For the text-containing cell, return its midpoint in (x, y) coordinate format. 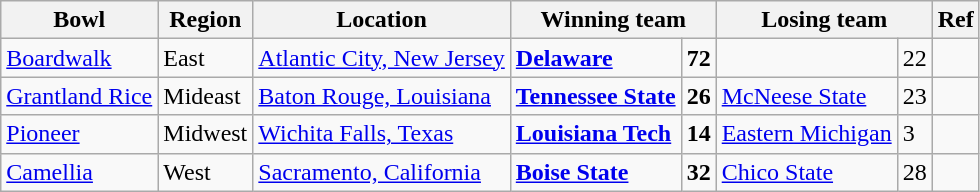
Atlantic City, New Jersey (382, 58)
Chico State (806, 172)
Pioneer (80, 134)
Midwest (206, 134)
West (206, 172)
Eastern Michigan (806, 134)
Baton Rouge, Louisiana (382, 96)
14 (698, 134)
Wichita Falls, Texas (382, 134)
72 (698, 58)
Boardwalk (80, 58)
Sacramento, California (382, 172)
Delaware (596, 58)
Camellia (80, 172)
East (206, 58)
Mideast (206, 96)
Winning team (613, 20)
3 (914, 134)
Bowl (80, 20)
22 (914, 58)
28 (914, 172)
23 (914, 96)
26 (698, 96)
McNeese State (806, 96)
Boise State (596, 172)
Grantland Rice (80, 96)
32 (698, 172)
Tennessee State (596, 96)
Louisiana Tech (596, 134)
Location (382, 20)
Region (206, 20)
Losing team (824, 20)
Ref (956, 20)
